Detect which cell encompasses the target text, then output its (x, y) center coordinate. 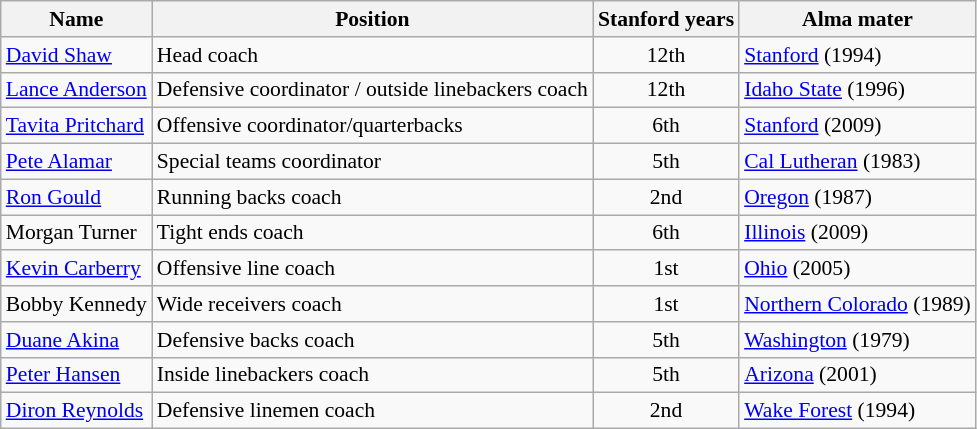
Ron Gould (76, 197)
Pete Alamar (76, 162)
Peter Hansen (76, 375)
Offensive line coach (372, 269)
Oregon (1987) (858, 197)
Inside linebackers coach (372, 375)
Running backs coach (372, 197)
Offensive coordinator/quarterbacks (372, 126)
Cal Lutheran (1983) (858, 162)
Wide receivers coach (372, 304)
Diron Reynolds (76, 411)
Head coach (372, 55)
Tight ends coach (372, 233)
Arizona (2001) (858, 375)
Northern Colorado (1989) (858, 304)
Defensive coordinator / outside linebackers coach (372, 90)
Stanford (1994) (858, 55)
Idaho State (1996) (858, 90)
Tavita Pritchard (76, 126)
Wake Forest (1994) (858, 411)
Morgan Turner (76, 233)
David Shaw (76, 55)
Kevin Carberry (76, 269)
Illinois (2009) (858, 233)
Stanford (2009) (858, 126)
Name (76, 19)
Bobby Kennedy (76, 304)
Alma mater (858, 19)
Lance Anderson (76, 90)
Defensive backs coach (372, 340)
Position (372, 19)
Ohio (2005) (858, 269)
Duane Akina (76, 340)
Defensive linemen coach (372, 411)
Special teams coordinator (372, 162)
Stanford years (666, 19)
Washington (1979) (858, 340)
